Output the [x, y] coordinate of the center of the cell containing the given text.  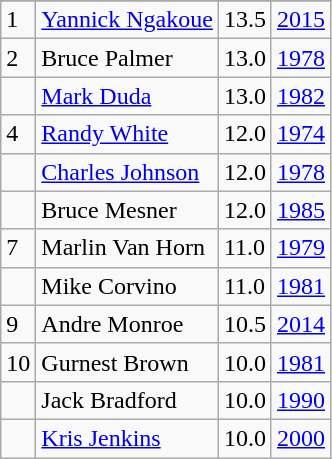
2 [18, 58]
Gurnest Brown [128, 362]
1 [18, 20]
Kris Jenkins [128, 438]
10.5 [244, 324]
7 [18, 248]
Bruce Mesner [128, 210]
Charles Johnson [128, 172]
2000 [300, 438]
1985 [300, 210]
1974 [300, 134]
Mark Duda [128, 96]
Marlin Van Horn [128, 248]
Jack Bradford [128, 400]
Randy White [128, 134]
Andre Monroe [128, 324]
Bruce Palmer [128, 58]
9 [18, 324]
10 [18, 362]
2015 [300, 20]
Mike Corvino [128, 286]
1982 [300, 96]
4 [18, 134]
13.5 [244, 20]
2014 [300, 324]
1979 [300, 248]
1990 [300, 400]
Yannick Ngakoue [128, 20]
